Identify which cell holds the provided text, then report its (X, Y) central coordinate. 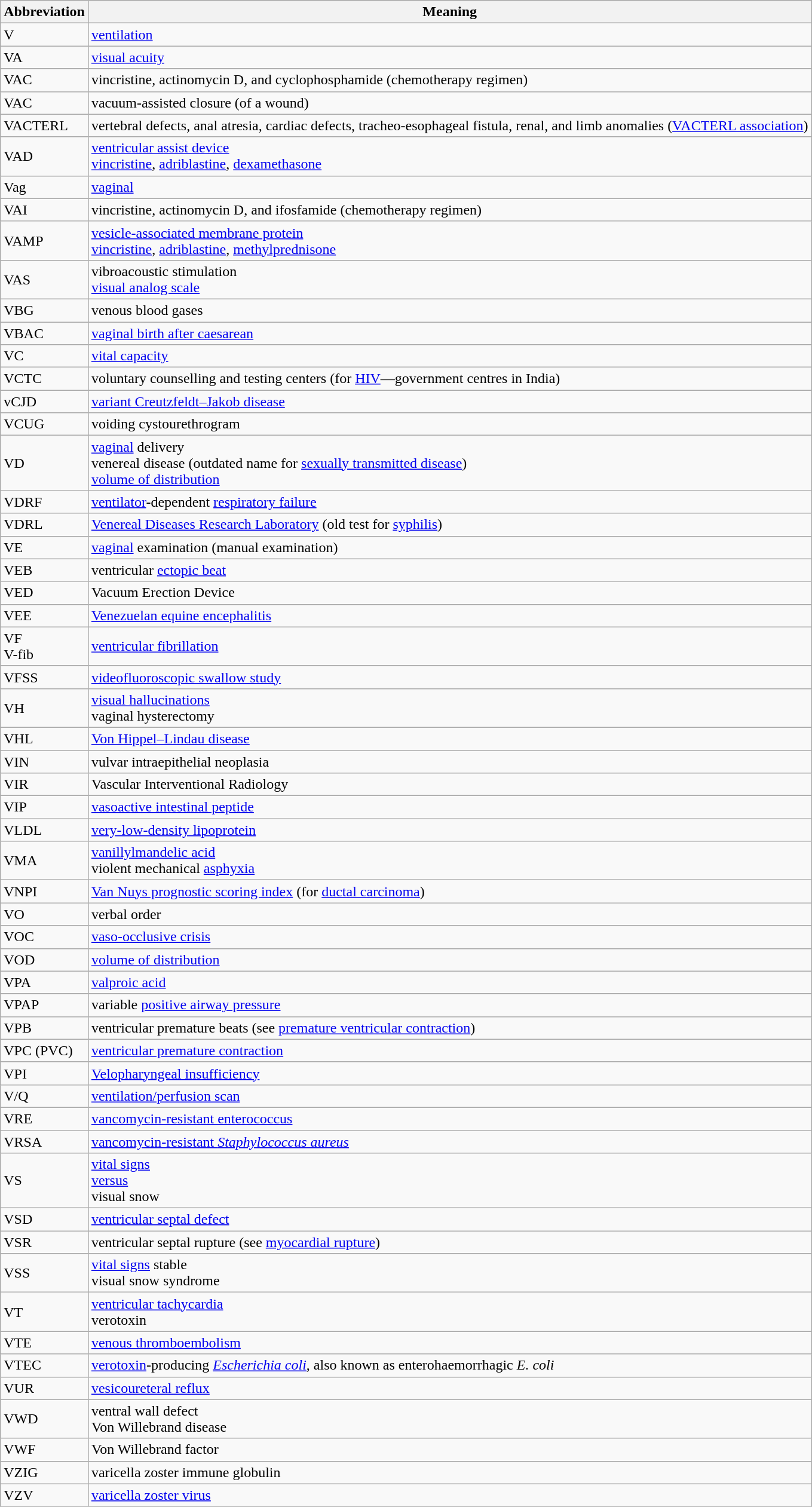
ventricular premature contraction (449, 1050)
VO (44, 914)
vCJD (44, 402)
visual hallucinations vaginal hysterectomy (449, 707)
voluntary counselling and testing centers (for HIV—government centres in India) (449, 379)
VD (44, 463)
ventricular assist device vincristine, adriblastine, dexamethasone (449, 157)
VC (44, 356)
VT (44, 1312)
vaginal birth after caesarean (449, 333)
VPAP (44, 1005)
venous blood gases (449, 310)
VOD (44, 960)
vasoactive intestinal peptide (449, 807)
VAS (44, 280)
varicella zoster immune globulin (449, 1472)
VED (44, 593)
videofluoroscopic swallow study (449, 677)
VSS (44, 1273)
Vacuum Erection Device (449, 593)
Velopharyngeal insufficiency (449, 1073)
VWF (44, 1450)
vital capacity (449, 356)
VBG (44, 310)
VAI (44, 210)
VCTC (44, 379)
VEE (44, 615)
vaginal delivery venereal disease (outdated name for sexually transmitted disease) volume of distribution (449, 463)
VDRF (44, 502)
volume of distribution (449, 960)
VF V-fib (44, 647)
vulvar intraepithelial neoplasia (449, 762)
VACTERL (44, 125)
VBAC (44, 333)
Abbreviation (44, 12)
vaginal examination (manual examination) (449, 547)
vertebral defects, anal atresia, cardiac defects, tracheo-esophageal fistula, renal, and limb anomalies (VACTERL association) (449, 125)
ventilator-dependent respiratory failure (449, 502)
VRE (44, 1119)
VZIG (44, 1472)
VAD (44, 157)
VH (44, 707)
ventricular fibrillation (449, 647)
VS (44, 1181)
vital signs stable visual snow syndrome (449, 1273)
Vascular Interventional Radiology (449, 785)
verotoxin-producing Escherichia coli, also known as enterohaemorrhagic E. coli (449, 1365)
VE (44, 547)
verbal order (449, 914)
vibroacoustic stimulation visual analog scale (449, 280)
vesicle-associated membrane protein vincristine, adriblastine, methylprednisone (449, 240)
VHL (44, 739)
Von Hippel–Lindau disease (449, 739)
VPA (44, 982)
ventricular septal defect (449, 1220)
VOC (44, 937)
ventricular premature beats (see premature ventricular contraction) (449, 1028)
very-low-density lipoprotein (449, 830)
variable positive airway pressure (449, 1005)
Von Willebrand factor (449, 1450)
vanillylmandelic acid violent mechanical asphyxia (449, 860)
VWD (44, 1419)
VCUG (44, 424)
vincristine, actinomycin D, and ifosfamide (chemotherapy regimen) (449, 210)
VPI (44, 1073)
ventilation/perfusion scan (449, 1096)
vital signs versus visual snow (449, 1181)
vincristine, actinomycin D, and cyclophosphamide (chemotherapy regimen) (449, 80)
VPC (PVC) (44, 1050)
VUR (44, 1388)
VIN (44, 762)
VLDL (44, 830)
VZV (44, 1495)
vaginal (449, 187)
VTE (44, 1343)
visual acuity (449, 57)
VIP (44, 807)
Venezuelan equine encephalitis (449, 615)
Van Nuys prognostic scoring index (for ductal carcinoma) (449, 892)
vancomycin-resistant enterococcus (449, 1119)
VNPI (44, 892)
VRSA (44, 1142)
ventricular septal rupture (see myocardial rupture) (449, 1242)
ventricular tachycardia verotoxin (449, 1312)
variant Creutzfeldt–Jakob disease (449, 402)
venous thromboembolism (449, 1343)
VA (44, 57)
Venereal Diseases Research Laboratory (old test for syphilis) (449, 525)
VPB (44, 1028)
VFSS (44, 677)
vesicoureteral reflux (449, 1388)
V (44, 35)
voiding cystourethrogram (449, 424)
Meaning (449, 12)
VTEC (44, 1365)
VSR (44, 1242)
vancomycin-resistant Staphylococcus aureus (449, 1142)
VEB (44, 570)
valproic acid (449, 982)
VDRL (44, 525)
vaso-occlusive crisis (449, 937)
VAMP (44, 240)
Vag (44, 187)
V/Q (44, 1096)
varicella zoster virus (449, 1495)
ventral wall defect Von Willebrand disease (449, 1419)
vacuum-assisted closure (of a wound) (449, 103)
VIR (44, 785)
VSD (44, 1220)
VMA (44, 860)
ventricular ectopic beat (449, 570)
ventilation (449, 35)
